Detect which cell encompasses the target text, then output its [x, y] center coordinate. 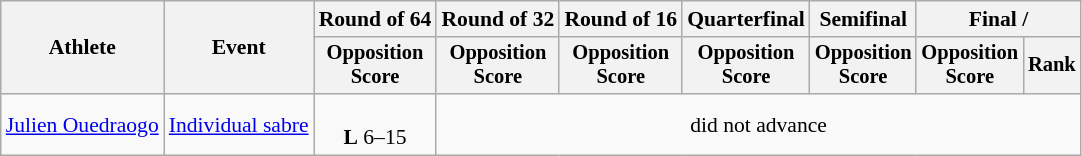
Round of 16 [620, 19]
Quarterfinal [746, 19]
Rank [1052, 66]
Julien Ouedraogo [82, 124]
did not advance [758, 124]
Final / [998, 19]
Semifinal [864, 19]
Individual sabre [239, 124]
Athlete [82, 48]
Round of 64 [376, 19]
Event [239, 48]
Round of 32 [498, 19]
L 6–15 [376, 124]
